Identify which cell holds the provided text, then report its (X, Y) central coordinate. 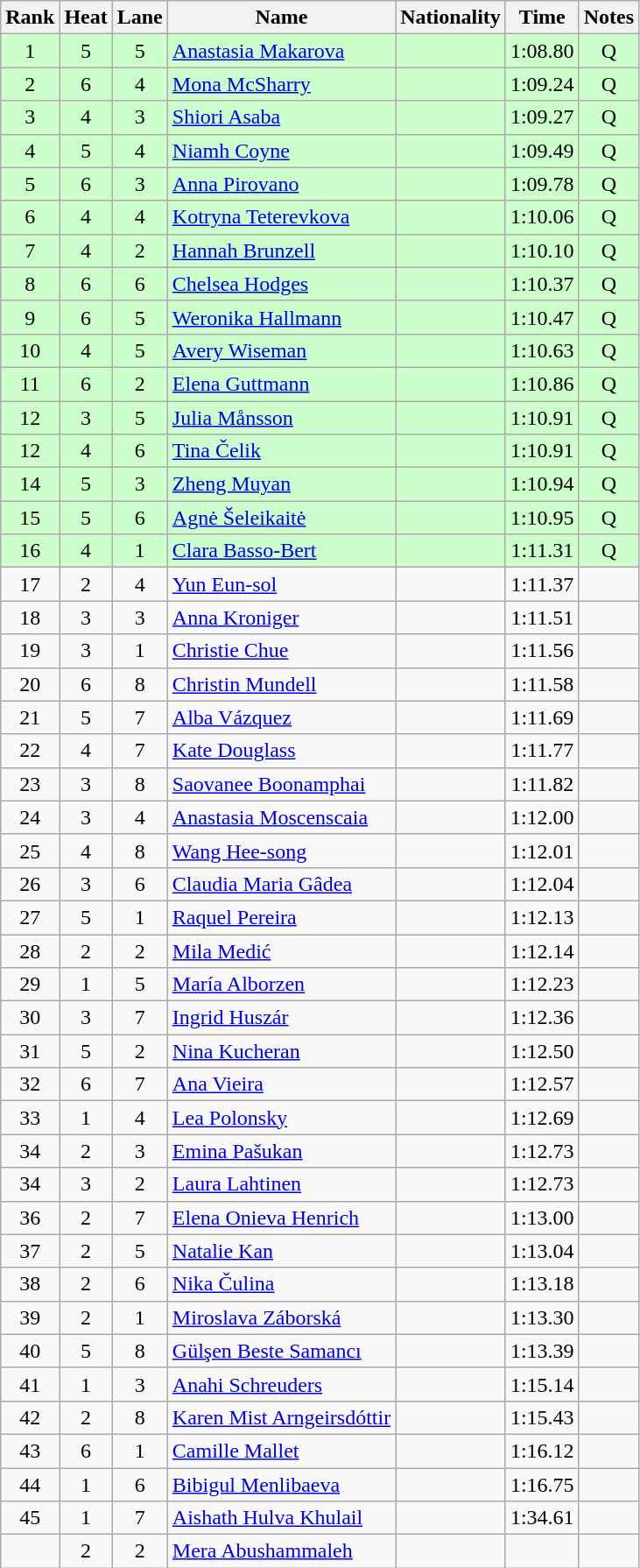
29 (30, 985)
45 (30, 1518)
Anahi Schreuders (281, 1384)
38 (30, 1284)
1:10.06 (542, 217)
Christie Chue (281, 651)
Lea Polonsky (281, 1118)
Lane (140, 18)
Saovanee Boonamphai (281, 784)
10 (30, 350)
11 (30, 384)
Mila Medić (281, 950)
1:12.13 (542, 917)
Bibigul Menlibaeva (281, 1485)
1:15.43 (542, 1417)
Name (281, 18)
18 (30, 618)
Zheng Muyan (281, 484)
Elena Guttmann (281, 384)
Anastasia Makarova (281, 51)
1:34.61 (542, 1518)
Chelsea Hodges (281, 284)
37 (30, 1251)
Mera Abushammaleh (281, 1551)
1:11.37 (542, 584)
39 (30, 1317)
Hannah Brunzell (281, 251)
1:10.86 (542, 384)
Raquel Pereira (281, 917)
1:12.69 (542, 1118)
1:13.04 (542, 1251)
43 (30, 1451)
1:11.69 (542, 717)
Weronika Hallmann (281, 317)
1:11.77 (542, 751)
1:09.27 (542, 117)
Claudia Maria Gâdea (281, 884)
1:10.63 (542, 350)
24 (30, 817)
40 (30, 1351)
1:12.14 (542, 950)
Emina Pašukan (281, 1151)
Rank (30, 18)
1:12.00 (542, 817)
María Alborzen (281, 985)
Christin Mundell (281, 684)
Laura Lahtinen (281, 1184)
44 (30, 1485)
1:09.49 (542, 151)
22 (30, 751)
1:16.75 (542, 1485)
Heat (86, 18)
1:09.24 (542, 84)
Anastasia Moscenscaia (281, 817)
16 (30, 551)
Avery Wiseman (281, 350)
1:16.12 (542, 1451)
1:12.23 (542, 985)
1:13.18 (542, 1284)
1:10.10 (542, 251)
Kotryna Teterevkova (281, 217)
1:11.58 (542, 684)
25 (30, 851)
42 (30, 1417)
Camille Mallet (281, 1451)
Aishath Hulva Khulail (281, 1518)
32 (30, 1084)
17 (30, 584)
30 (30, 1018)
41 (30, 1384)
Tina Čelik (281, 451)
Natalie Kan (281, 1251)
1:10.95 (542, 518)
Agnė Šeleikaitė (281, 518)
33 (30, 1118)
1:12.57 (542, 1084)
1:12.04 (542, 884)
1:13.39 (542, 1351)
1:12.36 (542, 1018)
Niamh Coyne (281, 151)
1:10.94 (542, 484)
Notes (608, 18)
Ingrid Huszár (281, 1018)
1:12.50 (542, 1051)
1:11.31 (542, 551)
Nika Čulina (281, 1284)
Alba Vázquez (281, 717)
Clara Basso-Bert (281, 551)
14 (30, 484)
1:12.01 (542, 851)
1:11.56 (542, 651)
9 (30, 317)
Time (542, 18)
23 (30, 784)
Wang Hee-song (281, 851)
1:08.80 (542, 51)
1:09.78 (542, 184)
Nationality (451, 18)
1:11.82 (542, 784)
Ana Vieira (281, 1084)
Nina Kucheran (281, 1051)
Gülşen Beste Samancı (281, 1351)
1:13.00 (542, 1218)
Kate Douglass (281, 751)
Mona McSharry (281, 84)
19 (30, 651)
Elena Onieva Henrich (281, 1218)
27 (30, 917)
Anna Kroniger (281, 618)
26 (30, 884)
20 (30, 684)
1:15.14 (542, 1384)
28 (30, 950)
Miroslava Záborská (281, 1317)
1:10.47 (542, 317)
Karen Mist Arngeirsdóttir (281, 1417)
Yun Eun-sol (281, 584)
Julia Månsson (281, 418)
1:13.30 (542, 1317)
1:11.51 (542, 618)
Anna Pirovano (281, 184)
31 (30, 1051)
21 (30, 717)
Shiori Asaba (281, 117)
36 (30, 1218)
15 (30, 518)
1:10.37 (542, 284)
